Return [x, y] of the center of cell containing provided text 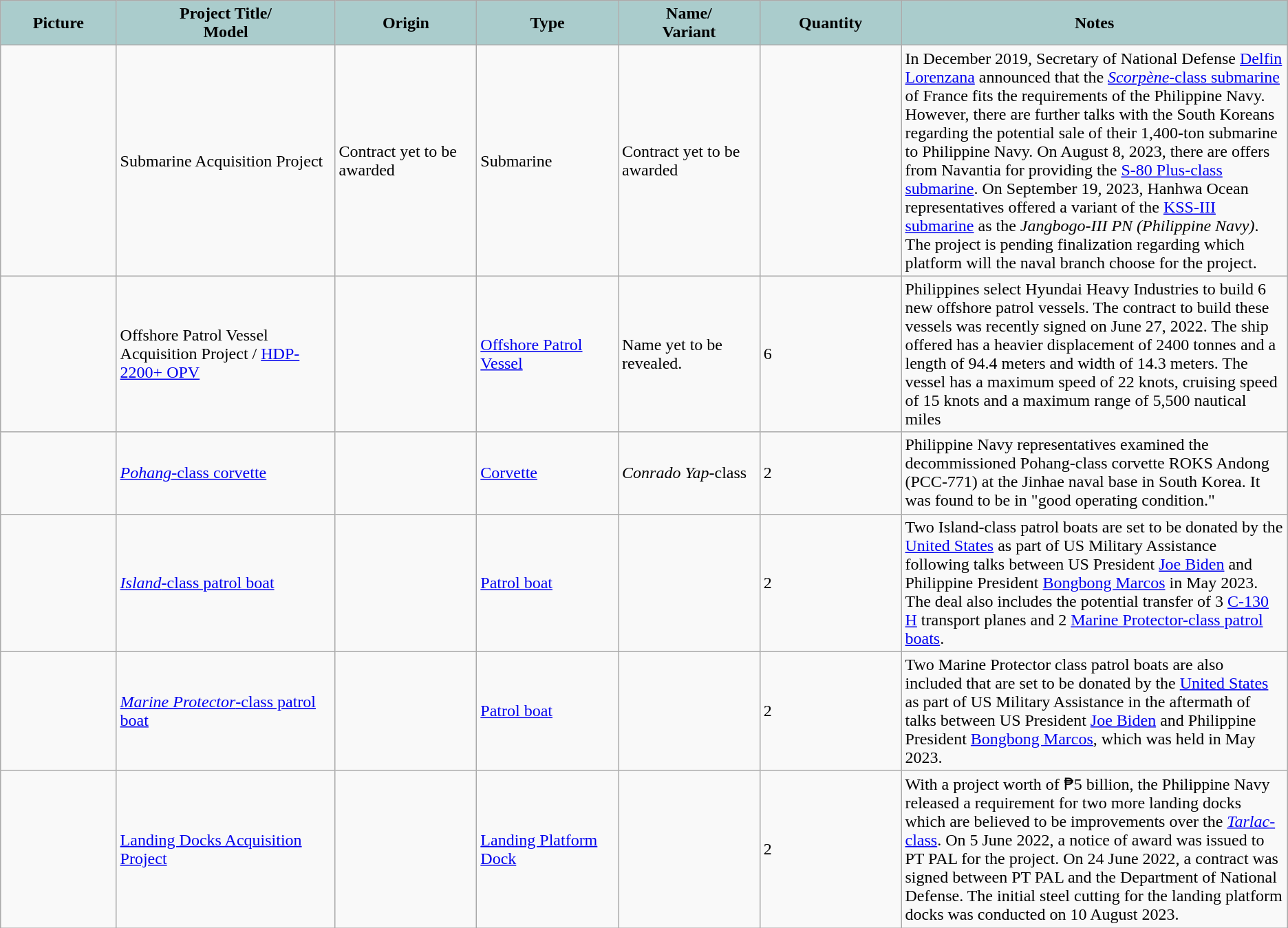
Conrado Yap-class [689, 473]
Project Title/Model [226, 23]
Picture [58, 23]
Marine Protector-class patrol boat [226, 711]
Notes [1094, 23]
Landing Platform Dock [548, 849]
Quantity [830, 23]
Pohang-class corvette [226, 473]
Offshore Patrol Vessel Acquisition Project / HDP-2200+ OPV [226, 354]
Offshore Patrol Vessel [548, 354]
Origin [406, 23]
Corvette [548, 473]
Name yet to be revealed. [689, 354]
Landing Docks Acquisition Project [226, 849]
6 [830, 354]
Island-class patrol boat [226, 583]
Name/Variant [689, 23]
Submarine [548, 161]
Submarine Acquisition Project [226, 161]
Type [548, 23]
